Return the (X, Y) coordinate for the center point of the cell that contains the specified text.  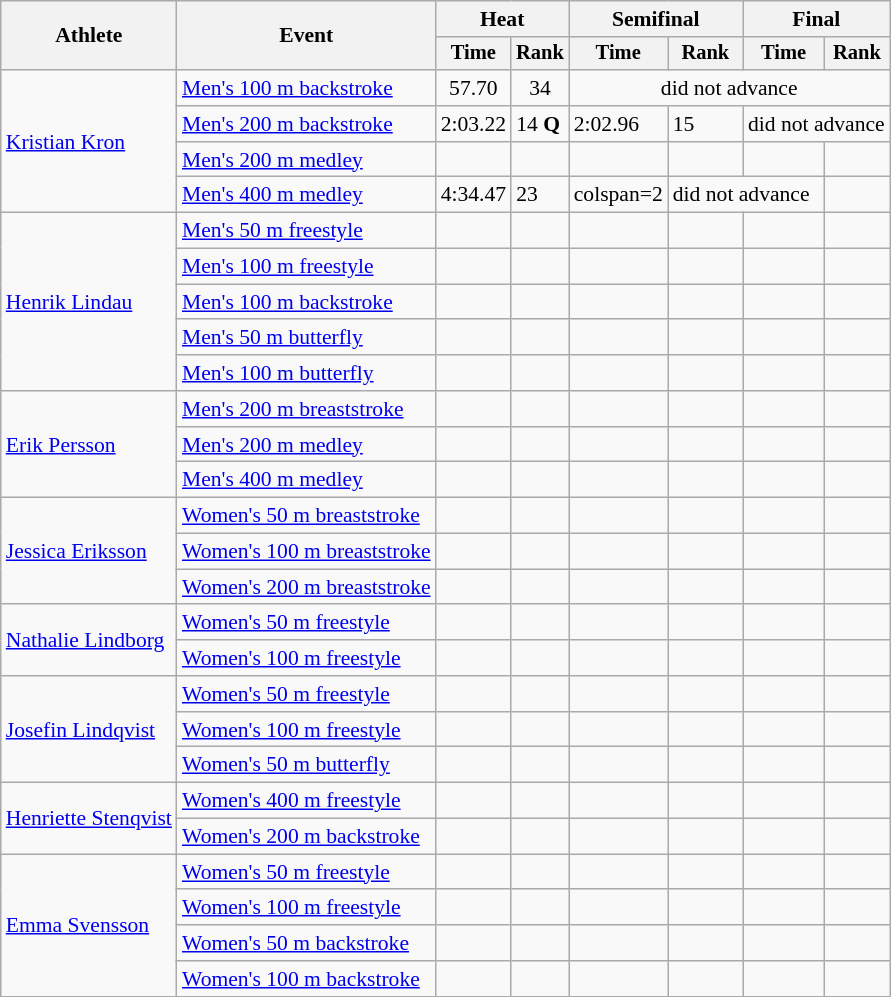
Women's 50 m breaststroke (306, 516)
Emma Svensson (89, 925)
Semifinal (656, 19)
15 (706, 124)
57.70 (474, 88)
Final (816, 19)
Men's 50 m freestyle (306, 231)
34 (540, 88)
Women's 200 m backstroke (306, 837)
colspan=2 (618, 195)
Men's 100 m freestyle (306, 267)
Henriette Stenqvist (89, 818)
Jessica Eriksson (89, 552)
Women's 200 m breaststroke (306, 587)
Men's 50 m butterfly (306, 338)
Women's 100 m breaststroke (306, 552)
2:02.96 (618, 124)
Women's 50 m backstroke (306, 943)
4:34.47 (474, 195)
Women's 100 m backstroke (306, 979)
Athlete (89, 36)
14 Q (540, 124)
Women's 400 m freestyle (306, 801)
Henrik Lindau (89, 302)
Men's 200 m backstroke (306, 124)
Kristian Kron (89, 141)
Men's 100 m butterfly (306, 373)
Women's 50 m butterfly (306, 765)
2:03.22 (474, 124)
Josefin Lindqvist (89, 730)
Erik Persson (89, 444)
Nathalie Lindborg (89, 640)
Event (306, 36)
Men's 200 m breaststroke (306, 409)
23 (540, 195)
Heat (502, 19)
